Return the (X, Y) coordinate for the center point of the cell that contains the specified text.  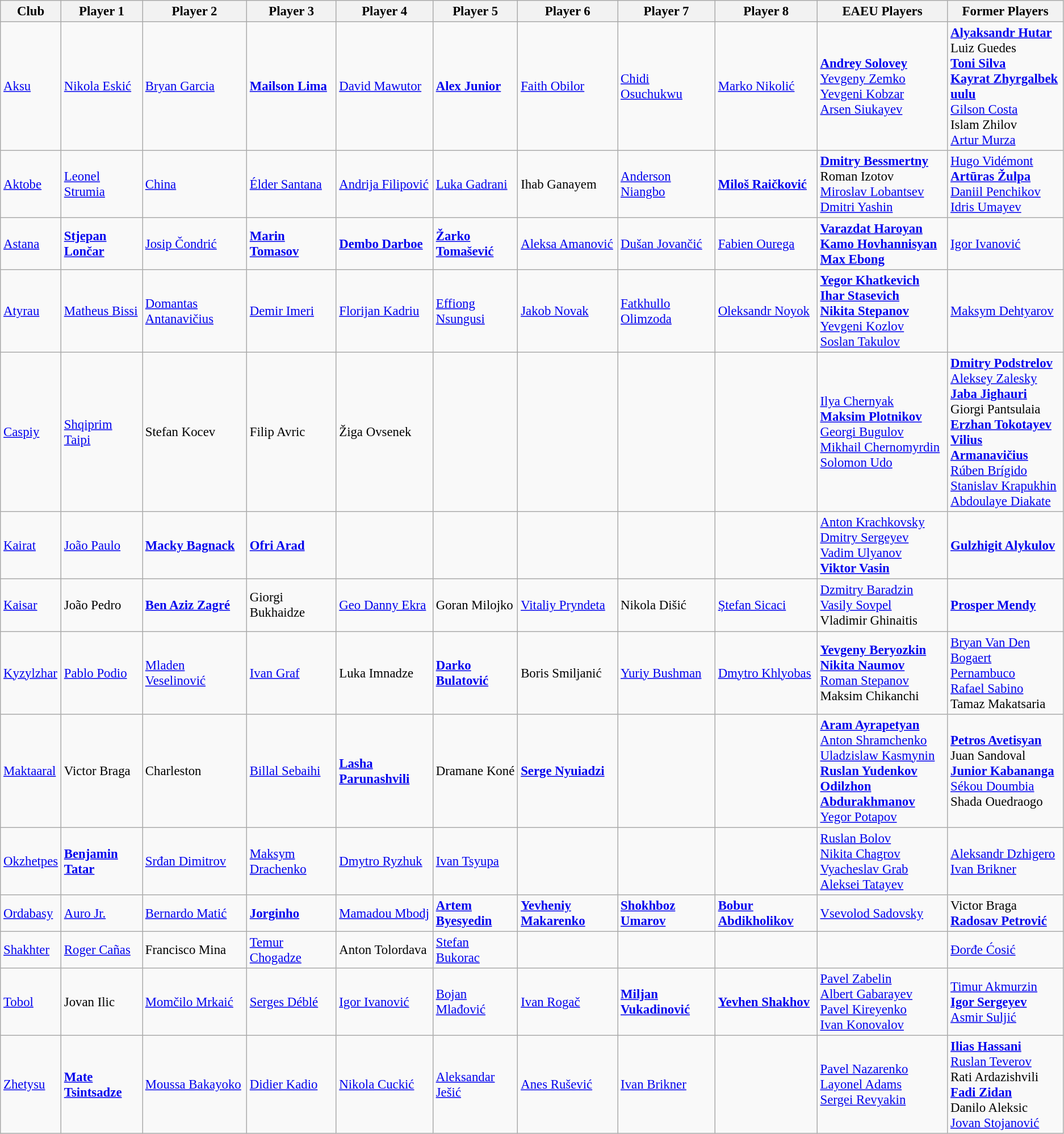
Mailson Lima (291, 86)
Yevhen Shakhov (766, 1002)
Alyaksandr Hutar Luiz Guedes Toni Silva Kayrat Zhyrgalbek uulu Gilson Costa Islam Zhilov Artur Murza (1006, 86)
Aleksa Amanović (568, 244)
Aleksandr Dzhigero Ivan Brikner (1006, 861)
Zhetysu (31, 1085)
Đorđe Ćosić (1006, 949)
Darko Bulatović (475, 673)
Varazdat Haroyan Kamo Hovhannisyan Max Ebong (882, 244)
Ofri Arad (291, 546)
Ilias Hassani Ruslan Teverov Rati Ardazishvili Fadi Zidan Danilo Aleksic Jovan Stojanović (1006, 1085)
Didier Kadio (291, 1085)
Andrija Filipović (384, 184)
Benjamin Tatar (102, 861)
Artem Byesyedin (475, 913)
Geo Danny Ekra (384, 605)
Florijan Kadriu (384, 311)
Victor Braga (102, 771)
David Mawutor (384, 86)
Kyzylzhar (31, 673)
Club (31, 11)
Player 1 (102, 11)
Former Players (1006, 11)
Kaisar (31, 605)
Dzmitry Baradzin Vasily Sovpel Vladimir Ghinaitis (882, 605)
Goran Milojko (475, 605)
Stefan Kocev (194, 433)
Player 7 (667, 11)
Timur Akmurzin Igor Sergeyev Asmir Suljić (1006, 1002)
Hugo Vidémont Artūras Žulpa Daniil Penchikov Idris Umayev (1006, 184)
Ilya Chernyak Maksim Plotnikov Georgi Bugulov Mikhail Chernomyrdin Solomon Udo (882, 433)
Anton Krachkovsky Dmitry Sergeyev Vadim Ulyanov Viktor Vasin (882, 546)
Victor Braga Radosav Petrović (1006, 913)
Matheus Bissi (102, 311)
Luka Imnadze (384, 673)
Serges Déblé (291, 1002)
Yevgeny Beryozkin Nikita Naumov Roman Stepanov Maksim Chikanchi (882, 673)
Žiga Ovsenek (384, 433)
Yevheniy Makarenko (568, 913)
Nikola Cuckić (384, 1085)
Ivan Tsyupa (475, 861)
Fatkhullo Olimzoda (667, 311)
Jovan Ilic (102, 1002)
Ivan Graf (291, 673)
Charleston (194, 771)
Player 4 (384, 11)
Ivan Brikner (667, 1085)
Dmytro Khlyobas (766, 673)
Yegor Khatkevich Ihar Stasevich Nikita Stepanov Yevgeni Kozlov Soslan Takulov (882, 311)
Shokhboz Umarov (667, 913)
Filip Avric (291, 433)
Anes Rušević (568, 1085)
Stjepan Lončar (102, 244)
Aktobe (31, 184)
Player 6 (568, 11)
João Pedro (102, 605)
Domantas Antanavičius (194, 311)
Pavel Zabelin Albert Gabarayev Pavel Kireyenko Ivan Konovalov (882, 1002)
Temur Chogadze (291, 949)
João Paulo (102, 546)
Ivan Rogač (568, 1002)
Bryan Van Den Bogaert Pernambuco Rafael Sabino Tamaz Makatsaria (1006, 673)
Mamadou Mbodj (384, 913)
China (194, 184)
Lasha Parunashvili (384, 771)
Miloš Raičković (766, 184)
Srđan Dimitrov (194, 861)
Okzhetpes (31, 861)
Maksym Drachenko (291, 861)
Marin Tomasov (291, 244)
Maksym Dehtyarov (1006, 311)
EAEU Players (882, 11)
Bryan Garcia (194, 86)
Josip Čondrić (194, 244)
Boris Smiljanić (568, 673)
Kairat (31, 546)
Astana (31, 244)
Stefan Bukorac (475, 949)
Francisco Mina (194, 949)
Dušan Jovančić (667, 244)
Leonel Strumia (102, 184)
Gulzhigit Alykulov (1006, 546)
Tobol (31, 1002)
Fabien Ourega (766, 244)
Player 3 (291, 11)
Giorgi Bukhaidze (291, 605)
Nikola Eskić (102, 86)
Dembo Darboe (384, 244)
Aksu (31, 86)
Atyrau (31, 311)
Bojan Mlađović (475, 1002)
Demir Imeri (291, 311)
Chidi Osuchukwu (667, 86)
Ruslan Bolov Nikita Chagrov Vyacheslav Grab Aleksei Tatayev (882, 861)
Jorginho (291, 913)
Oleksandr Noyok (766, 311)
Anderson Niangbo (667, 184)
Prosper Mendy (1006, 605)
Moussa Bakayoko (194, 1085)
Vsevolod Sadovsky (882, 913)
Faith Obilor (568, 86)
Aleksandar Ješić (475, 1085)
Dmitry Bessmertny Roman Izotov Miroslav Lobantsev Dmitri Yashin (882, 184)
Jakob Novak (568, 311)
Serge Nyuiadzi (568, 771)
Pablo Podio (102, 673)
Shakhter (31, 949)
Petros Avetisyan Juan Sandoval Junior Kabananga Sékou Doumbia Shada Ouedraogo (1006, 771)
Élder Santana (291, 184)
Dramane Koné (475, 771)
Ben Aziz Zagré (194, 605)
Mladen Veselinović (194, 673)
Shqiprim Taipi (102, 433)
Player 8 (766, 11)
Yuriy Bushman (667, 673)
Ștefan Sicaci (766, 605)
Luka Gadrani (475, 184)
Dmytro Ryzhuk (384, 861)
Caspiy (31, 433)
Mate Tsintsadze (102, 1085)
Player 5 (475, 11)
Marko Nikolić (766, 86)
Aram Ayrapetyan Anton Shramchenko Uladzislaw Kasmynin Ruslan Yudenkov Odilzhon Abdurakhmanov Yegor Potapov (882, 771)
Ordabasy (31, 913)
Billal Sebaihi (291, 771)
Maktaaral (31, 771)
Player 2 (194, 11)
Auro Jr. (102, 913)
Pavel Nazarenko Layonel Adams Sergei Revyakin (882, 1085)
Bernardo Matić (194, 913)
Momčilo Mrkaić (194, 1002)
Roger Cañas (102, 949)
Alex Junior (475, 86)
Effiong Nsungusi (475, 311)
Macky Bagnack (194, 546)
Miljan Vukadinović (667, 1002)
Bobur Abdikholikov (766, 913)
Ihab Ganayem (568, 184)
Anton Tolordava (384, 949)
Žarko Tomašević (475, 244)
Vitaliy Pryndeta (568, 605)
Andrey Solovey Yevgeny Zemko Yevgeni Kobzar Arsen Siukayev (882, 86)
Nikola Dišić (667, 605)
